Return [x, y] of the center of cell containing provided text 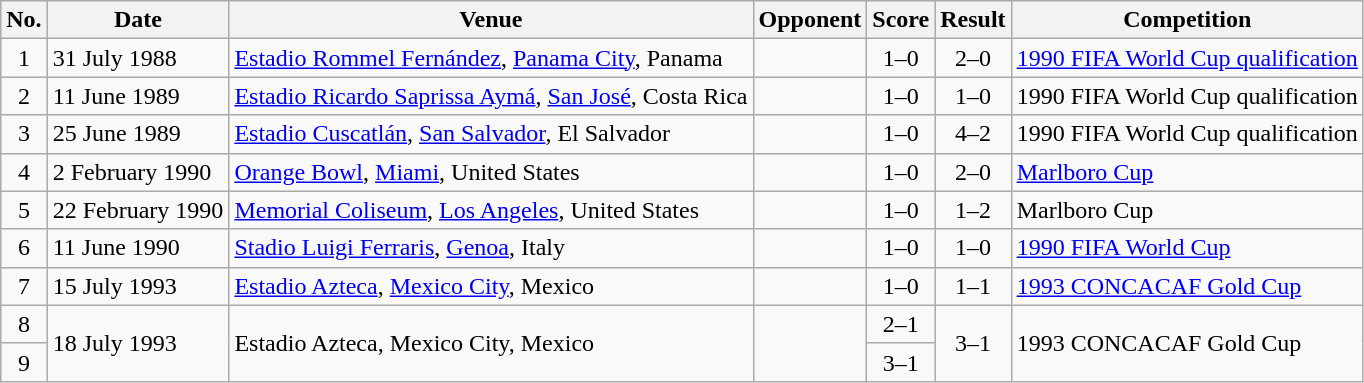
Stadio Luigi Ferraris, Genoa, Italy [491, 248]
Estadio Rommel Fernández, Panama City, Panama [491, 58]
No. [24, 20]
7 [24, 286]
2 February 1990 [138, 172]
Result [973, 20]
9 [24, 362]
1–2 [973, 210]
Opponent [810, 20]
Competition [1187, 20]
22 February 1990 [138, 210]
Orange Bowl, Miami, United States [491, 172]
Score [901, 20]
Date [138, 20]
Estadio Ricardo Saprissa Aymá, San José, Costa Rica [491, 96]
1990 FIFA World Cup [1187, 248]
3 [24, 134]
1–1 [973, 286]
8 [24, 324]
6 [24, 248]
4 [24, 172]
31 July 1988 [138, 58]
5 [24, 210]
Estadio Cuscatlán, San Salvador, El Salvador [491, 134]
15 July 1993 [138, 286]
4–2 [973, 134]
2–1 [901, 324]
11 June 1990 [138, 248]
25 June 1989 [138, 134]
18 July 1993 [138, 343]
1 [24, 58]
Venue [491, 20]
11 June 1989 [138, 96]
2 [24, 96]
Memorial Coliseum, Los Angeles, United States [491, 210]
